Return [X, Y] of the center of cell containing provided text 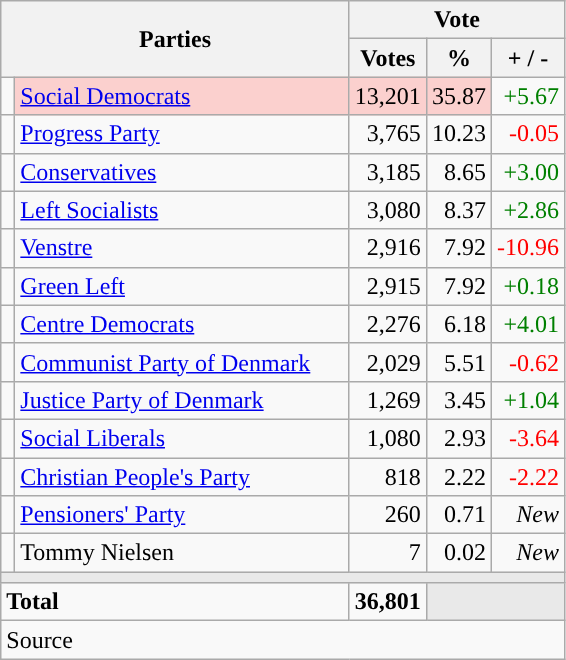
3.45 [458, 400]
3,765 [388, 134]
Progress Party [182, 134]
+5.67 [528, 96]
+3.00 [528, 172]
Vote [456, 20]
+ / - [528, 58]
Tommy Nielsen [182, 553]
Green Left [182, 286]
1,080 [388, 438]
8.65 [458, 172]
+1.04 [528, 400]
0.71 [458, 515]
1,269 [388, 400]
-3.64 [528, 438]
3,185 [388, 172]
13,201 [388, 96]
-0.05 [528, 134]
3,080 [388, 210]
Communist Party of Denmark [182, 362]
260 [388, 515]
Conservatives [182, 172]
35.87 [458, 96]
Justice Party of Denmark [182, 400]
+2.86 [528, 210]
Christian People's Party [182, 477]
-0.62 [528, 362]
2.22 [458, 477]
36,801 [388, 602]
Social Democrats [182, 96]
2,916 [388, 248]
6.18 [458, 324]
818 [388, 477]
7 [388, 553]
Source [283, 640]
Venstre [182, 248]
10.23 [458, 134]
2,915 [388, 286]
Total [176, 602]
Centre Democrats [182, 324]
Left Socialists [182, 210]
8.37 [458, 210]
+4.01 [528, 324]
2,029 [388, 362]
Social Liberals [182, 438]
% [458, 58]
5.51 [458, 362]
Votes [388, 58]
0.02 [458, 553]
+0.18 [528, 286]
-2.22 [528, 477]
Parties [176, 39]
Pensioners' Party [182, 515]
2.93 [458, 438]
2,276 [388, 324]
-10.96 [528, 248]
